Detect which cell encompasses the target text, then output its (X, Y) center coordinate. 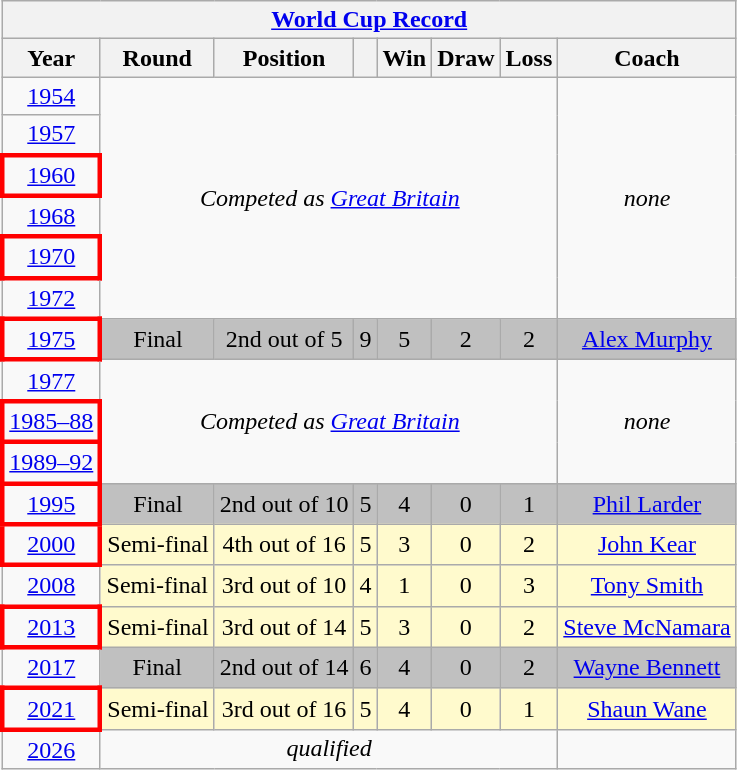
Win (404, 58)
Wayne Bennett (647, 668)
2nd out of 5 (284, 340)
Steve McNamara (647, 626)
2nd out of 14 (284, 668)
2008 (51, 586)
Year (51, 58)
1954 (51, 96)
1977 (51, 380)
1989–92 (51, 462)
3rd out of 14 (284, 626)
Round (157, 58)
2000 (51, 544)
1975 (51, 340)
Position (284, 58)
qualified (328, 749)
3rd out of 10 (284, 586)
John Kear (647, 544)
4th out of 16 (284, 544)
2021 (51, 708)
2026 (51, 749)
1972 (51, 298)
Shaun Wane (647, 708)
World Cup Record (369, 20)
9 (366, 340)
1968 (51, 216)
1957 (51, 135)
Alex Murphy (647, 340)
1985–88 (51, 422)
Loss (529, 58)
1970 (51, 258)
Draw (466, 58)
1960 (51, 174)
2nd out of 10 (284, 504)
Coach (647, 58)
6 (366, 668)
2017 (51, 668)
3rd out of 16 (284, 708)
1995 (51, 504)
2013 (51, 626)
Tony Smith (647, 586)
Phil Larder (647, 504)
